Scan for the cell matching the given text and deliver its [X, Y] coordinate at center. 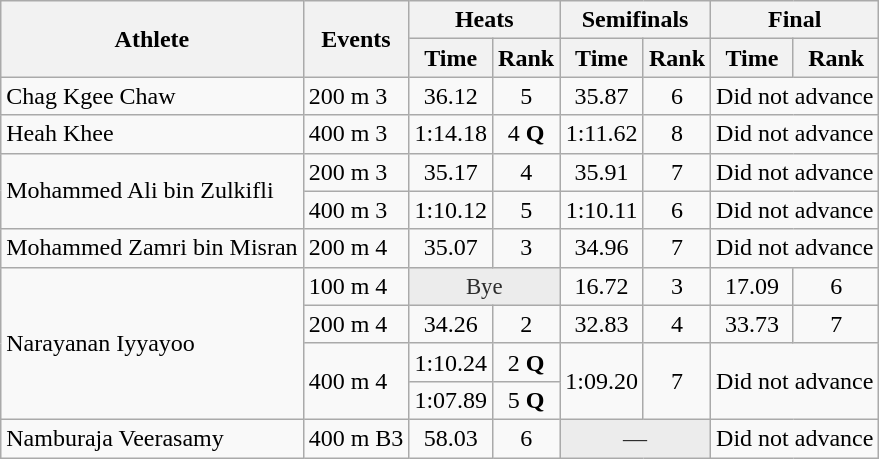
34.26 [451, 324]
35.07 [451, 248]
1:09.20 [602, 381]
400 m 4 [356, 381]
2 Q [526, 362]
Narayanan Iyyayoo [152, 343]
4 Q [526, 134]
34.96 [602, 248]
1:11.62 [602, 134]
32.83 [602, 324]
1:14.18 [451, 134]
35.87 [602, 96]
Heats [484, 20]
35.17 [451, 172]
5 Q [526, 400]
33.73 [752, 324]
Bye [484, 286]
Events [356, 39]
Mohammed Zamri bin Misran [152, 248]
Heah Khee [152, 134]
Athlete [152, 39]
1:10.11 [602, 210]
Chag Kgee Chaw [152, 96]
1:10.24 [451, 362]
— [636, 438]
Mohammed Ali bin Zulkifli [152, 191]
Semifinals [636, 20]
400 m B3 [356, 438]
1:10.12 [451, 210]
100 m 4 [356, 286]
35.91 [602, 172]
2 [526, 324]
1:07.89 [451, 400]
8 [676, 134]
Namburaja Veerasamy [152, 438]
17.09 [752, 286]
58.03 [451, 438]
36.12 [451, 96]
16.72 [602, 286]
Final [795, 20]
